Return (X, Y) of the center of cell containing provided text 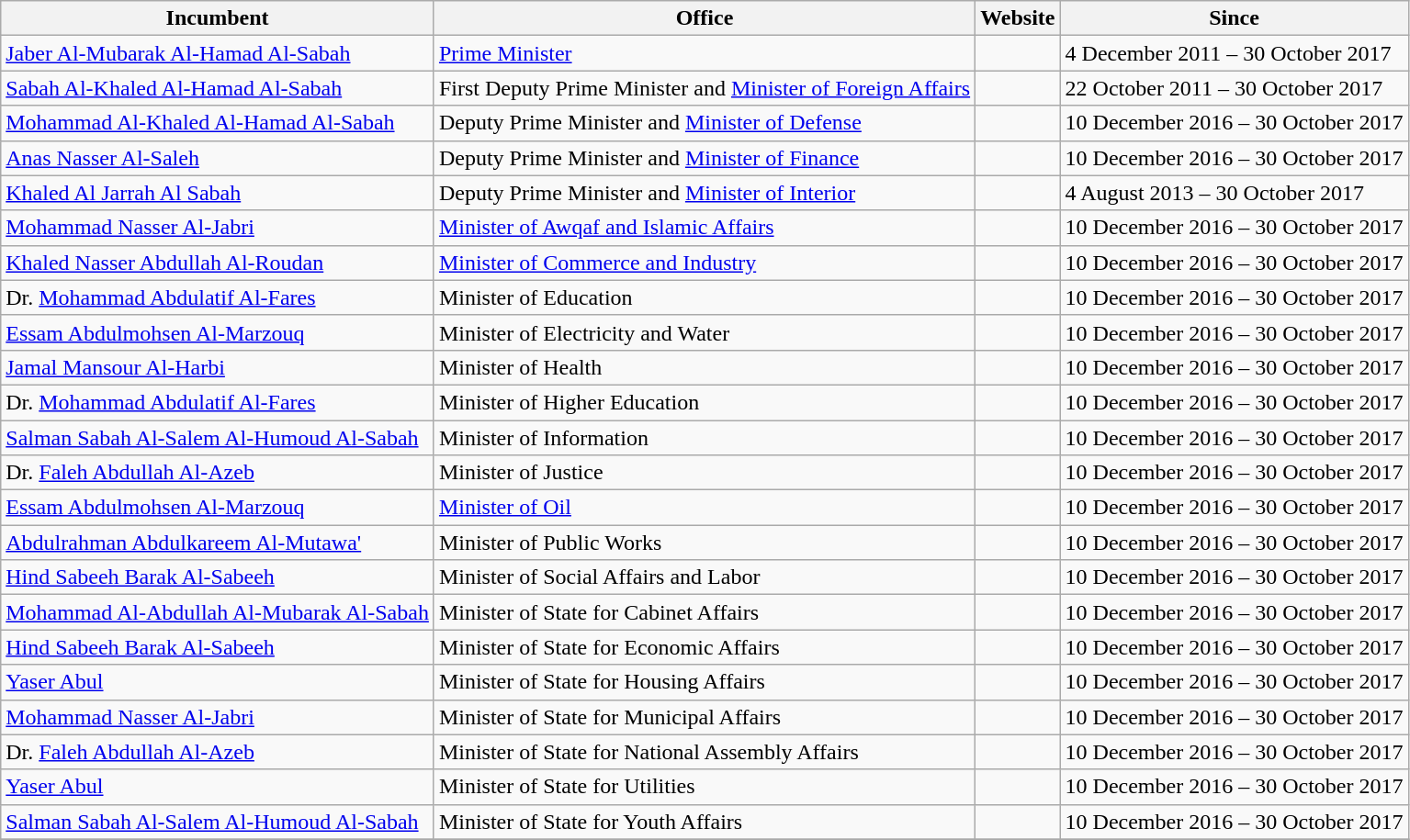
Minister of State for Economic Affairs (704, 647)
Minister of State for Youth Affairs (704, 822)
Minister of State for Municipal Affairs (704, 717)
Website (1018, 18)
Deputy Prime Minister and Minister of Defense (704, 123)
Incumbent (218, 18)
Khaled Nasser Abdullah Al-Roudan (218, 263)
Prime Minister (704, 53)
4 December 2011 – 30 October 2017 (1235, 53)
Minister of Awqaf and Islamic Affairs (704, 228)
Anas Nasser Al-Saleh (218, 158)
Minister of Social Affairs and Labor (704, 577)
22 October 2011 – 30 October 2017 (1235, 88)
Minister of Commerce and Industry (704, 263)
Since (1235, 18)
Minister of Information (704, 438)
Minister of Oil (704, 508)
Minister of Electricity and Water (704, 332)
Deputy Prime Minister and Minister of Finance (704, 158)
Deputy Prime Minister and Minister of Interior (704, 193)
Sabah Al-Khaled Al-Hamad Al-Sabah (218, 88)
Minister of State for National Assembly Affairs (704, 752)
Mohammad Al-Khaled Al-Hamad Al-Sabah (218, 123)
Minister of State for Cabinet Affairs (704, 612)
Jaber Al-Mubarak Al-Hamad Al-Sabah (218, 53)
Minister of Higher Education (704, 402)
Minister of Education (704, 297)
4 August 2013 – 30 October 2017 (1235, 193)
Jamal Mansour Al-Harbi (218, 367)
Minister of Justice (704, 473)
Office (704, 18)
First Deputy Prime Minister and Minister of Foreign Affairs (704, 88)
Khaled Al Jarrah Al Sabah (218, 193)
Mohammad Al-Abdullah Al-Mubarak Al-Sabah (218, 612)
Minister of Health (704, 367)
Minister of State for Housing Affairs (704, 682)
Minister of Public Works (704, 543)
Abdulrahman Abdulkareem Al-Mutawa' (218, 543)
Minister of State for Utilities (704, 787)
